Output the [X, Y] coordinate of the center of the cell containing the given text.  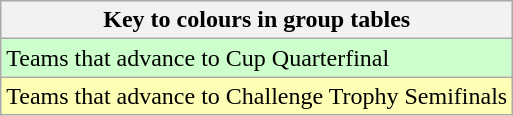
Teams that advance to Cup Quarterfinal [257, 58]
Teams that advance to Challenge Trophy Semifinals [257, 96]
Key to colours in group tables [257, 20]
